Output the [x, y] coordinate of the center of the cell containing the given text.  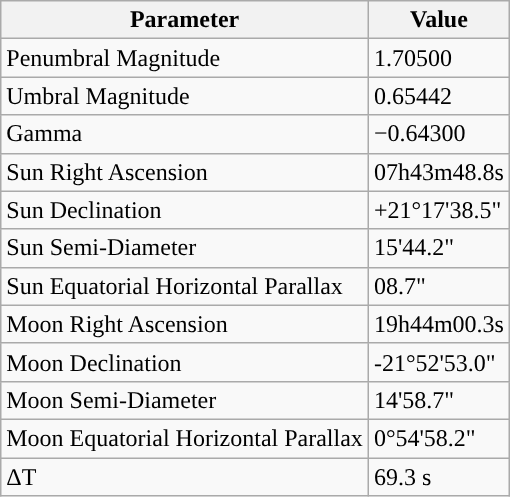
1.70500 [438, 58]
0.65442 [438, 96]
−0.64300 [438, 134]
Umbral Magnitude [185, 96]
Penumbral Magnitude [185, 58]
+21°17'38.5" [438, 210]
15'44.2" [438, 248]
14'58.7" [438, 400]
07h43m48.8s [438, 172]
Moon Equatorial Horizontal Parallax [185, 438]
Moon Declination [185, 362]
Gamma [185, 134]
Sun Right Ascension [185, 172]
Sun Semi-Diameter [185, 248]
08.7" [438, 286]
-21°52'53.0" [438, 362]
Value [438, 20]
69.3 s [438, 477]
ΔT [185, 477]
Sun Declination [185, 210]
Moon Right Ascension [185, 324]
0°54'58.2" [438, 438]
Parameter [185, 20]
Sun Equatorial Horizontal Parallax [185, 286]
19h44m00.3s [438, 324]
Moon Semi-Diameter [185, 400]
